Return (X, Y) of the center of cell containing provided text 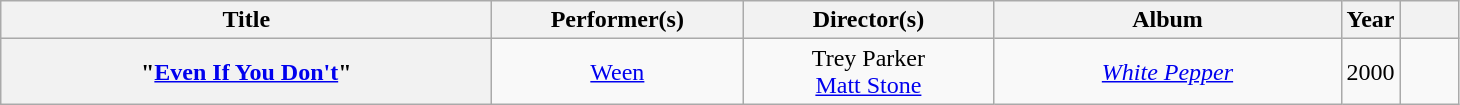
Album (1168, 20)
Director(s) (868, 20)
White Pepper (1168, 72)
2000 (1370, 72)
Performer(s) (618, 20)
Ween (618, 72)
Year (1370, 20)
Trey ParkerMatt Stone (868, 72)
"Even If You Don't" (246, 72)
Title (246, 20)
